Determine the (x, y) coordinate at the center of the cell enclosing the given text.  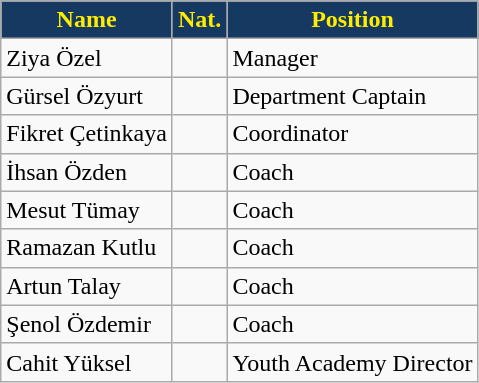
Artun Talay (87, 286)
Department Captain (352, 96)
Ziya Özel (87, 58)
Şenol Özdemir (87, 324)
Name (87, 20)
Fikret Çetinkaya (87, 134)
Cahit Yüksel (87, 362)
Gürsel Özyurt (87, 96)
İhsan Özden (87, 172)
Mesut Tümay (87, 210)
Ramazan Kutlu (87, 248)
Manager (352, 58)
Youth Academy Director (352, 362)
Nat. (199, 20)
Coordinator (352, 134)
Position (352, 20)
